Pinpoint the cell where the given text exists, returning its [X, Y] midpoint coordinate. 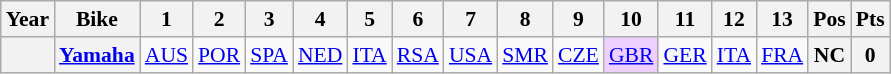
NC [830, 55]
GBR [632, 55]
SMR [525, 55]
Year [28, 19]
Pos [830, 19]
POR [219, 55]
0 [870, 55]
1 [166, 19]
13 [782, 19]
7 [470, 19]
USA [470, 55]
Yamaha [97, 55]
AUS [166, 55]
NED [320, 55]
5 [369, 19]
3 [269, 19]
Pts [870, 19]
4 [320, 19]
GER [684, 55]
10 [632, 19]
FRA [782, 55]
6 [418, 19]
RSA [418, 55]
2 [219, 19]
9 [578, 19]
SPA [269, 55]
Bike [97, 19]
12 [734, 19]
CZE [578, 55]
11 [684, 19]
8 [525, 19]
